Locate the cell with the specified text and output its (x, y) center coordinate. 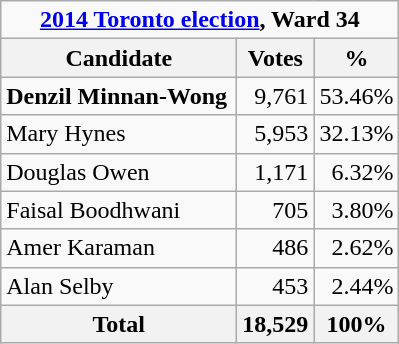
486 (276, 248)
Denzil Minnan-Wong (119, 96)
3.80% (356, 210)
Candidate (119, 58)
1,171 (276, 172)
% (356, 58)
Total (119, 324)
32.13% (356, 134)
18,529 (276, 324)
Faisal Boodhwani (119, 210)
2014 Toronto election, Ward 34 (200, 20)
Amer Karaman (119, 248)
705 (276, 210)
5,953 (276, 134)
9,761 (276, 96)
Douglas Owen (119, 172)
100% (356, 324)
Alan Selby (119, 286)
2.62% (356, 248)
6.32% (356, 172)
Mary Hynes (119, 134)
53.46% (356, 96)
2.44% (356, 286)
453 (276, 286)
Votes (276, 58)
